Detect which cell encompasses the target text, then output its [x, y] center coordinate. 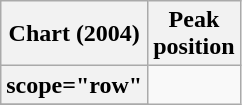
Peakposition [194, 34]
Chart (2004) [74, 34]
scope="row" [74, 85]
